Determine the [x, y] coordinate at the center of the cell enclosing the given text.  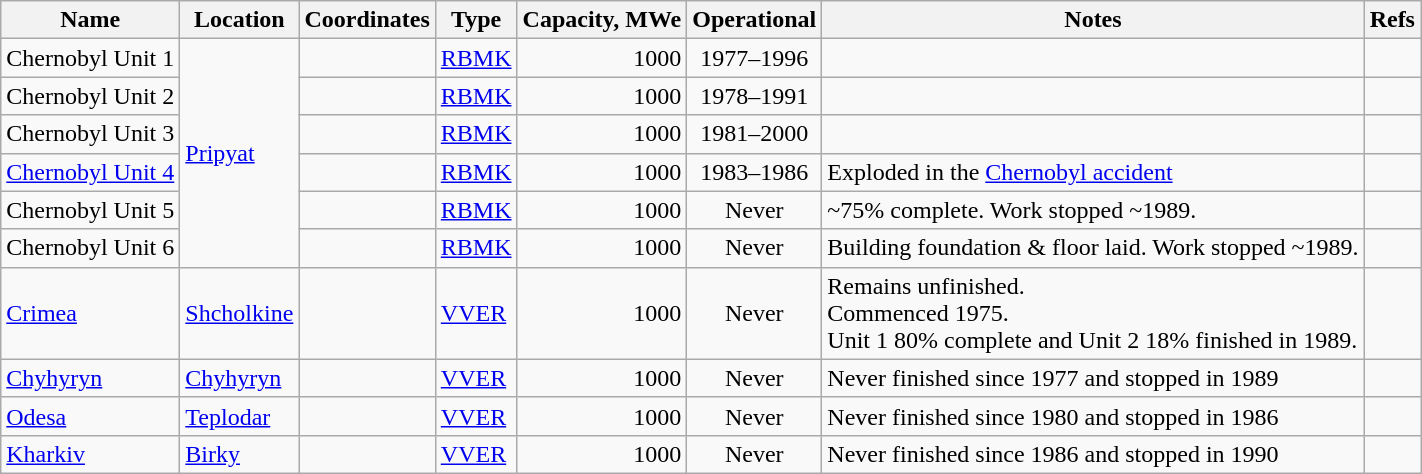
Chernobyl Unit 5 [90, 210]
Location [240, 20]
Remains unfinished.Commenced 1975.Unit 1 80% complete and Unit 2 18% finished in 1989. [1093, 313]
Teplodar [240, 416]
Building foundation & floor laid. Work stopped ~1989. [1093, 248]
Exploded in the Chernobyl accident [1093, 172]
Chernobyl Unit 4 [90, 172]
Coordinates [367, 20]
Name [90, 20]
Shcholkine [240, 313]
Chernobyl Unit 6 [90, 248]
Odesa [90, 416]
Operational [754, 20]
1983–1986 [754, 172]
1981–2000 [754, 134]
Kharkiv [90, 454]
~75% complete. Work stopped ~1989. [1093, 210]
Crimea [90, 313]
Chernobyl Unit 3 [90, 134]
Never finished since 1980 and stopped in 1986 [1093, 416]
Type [476, 20]
1978–1991 [754, 96]
Never finished since 1986 and stopped in 1990 [1093, 454]
Birky [240, 454]
1977–1996 [754, 58]
Never finished since 1977 and stopped in 1989 [1093, 378]
Notes [1093, 20]
Chernobyl Unit 1 [90, 58]
Pripyat [240, 153]
Capacity, MWe [602, 20]
Chernobyl Unit 2 [90, 96]
Refs [1392, 20]
